Scan for the cell matching the given text and deliver its (X, Y) coordinate at center. 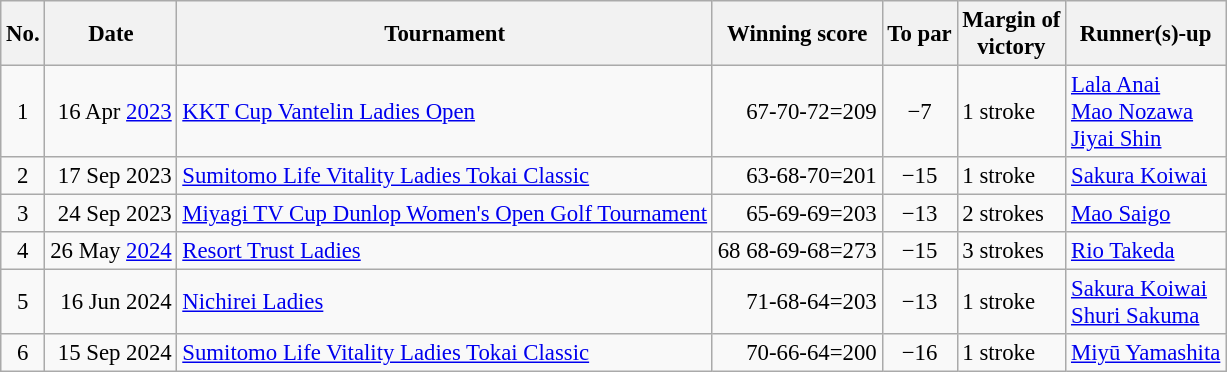
67-70-72=209 (797, 112)
15 Sep 2024 (111, 353)
16 Jun 2024 (111, 302)
KKT Cup Vantelin Ladies Open (444, 112)
No. (23, 34)
Winning score (797, 34)
3 (23, 214)
Date (111, 34)
68 68-69-68=273 (797, 251)
Lala Anai Mao Nozawa Jiyai Shin (1146, 112)
Miyū Yamashita (1146, 353)
6 (23, 353)
26 May 2024 (111, 251)
Nichirei Ladies (444, 302)
2 strokes (1012, 214)
Tournament (444, 34)
Mao Saigo (1146, 214)
Sakura Koiwai (1146, 176)
2 (23, 176)
1 (23, 112)
Runner(s)-up (1146, 34)
Sakura Koiwai Shuri Sakuma (1146, 302)
70-66-64=200 (797, 353)
−7 (920, 112)
Miyagi TV Cup Dunlop Women's Open Golf Tournament (444, 214)
65-69-69=203 (797, 214)
3 strokes (1012, 251)
To par (920, 34)
4 (23, 251)
16 Apr 2023 (111, 112)
Margin ofvictory (1012, 34)
71-68-64=203 (797, 302)
−16 (920, 353)
5 (23, 302)
Resort Trust Ladies (444, 251)
Rio Takeda (1146, 251)
63-68-70=201 (797, 176)
17 Sep 2023 (111, 176)
24 Sep 2023 (111, 214)
